Return [X, Y] of the center of cell containing provided text 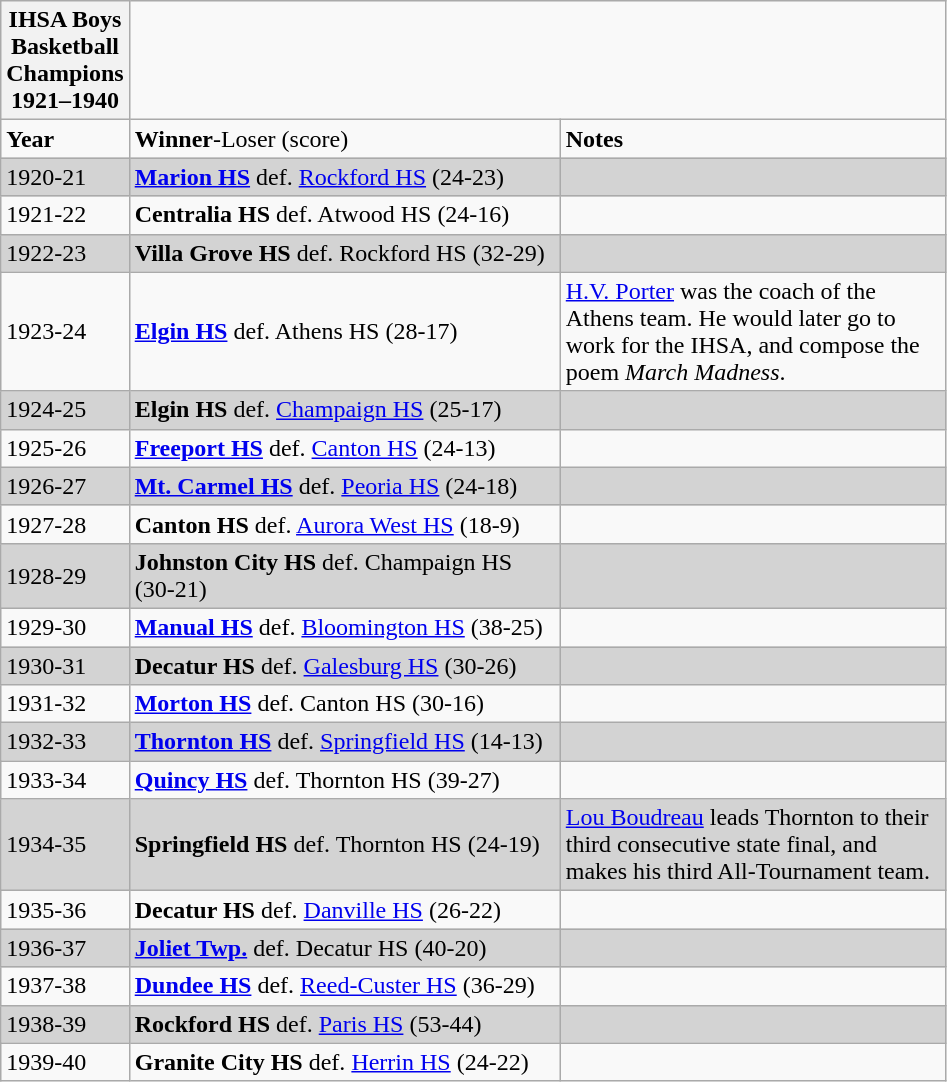
1923-24 [65, 332]
Elgin HS def. Athens HS (28-17) [344, 332]
Notes [753, 139]
Villa Grove HS def. Rockford HS (32-29) [344, 253]
Dundee HS def. Reed-Custer HS (36-29) [344, 986]
Rockford HS def. Paris HS (53-44) [344, 1024]
1937-38 [65, 986]
Lou Boudreau leads Thornton to their third consecutive state final, and makes his third All-Tournament team. [753, 845]
Joliet Twp. def. Decatur HS (40-20) [344, 948]
1921-22 [65, 215]
Elgin HS def. Champaign HS (25-17) [344, 410]
Quincy HS def. Thornton HS (39-27) [344, 780]
Canton HS def. Aurora West HS (18-9) [344, 524]
1920-21 [65, 177]
1927-28 [65, 524]
Decatur HS def. Galesburg HS (30-26) [344, 665]
Springfield HS def. Thornton HS (24-19) [344, 845]
1928-29 [65, 576]
1924-25 [65, 410]
Year [65, 139]
IHSA Boys Basketball Champions 1921–1940 [65, 60]
Freeport HS def. Canton HS (24-13) [344, 448]
H.V. Porter was the coach of the Athens team. He would later go to work for the IHSA, and compose the poem March Madness. [753, 332]
Manual HS def. Bloomington HS (38-25) [344, 627]
1935-36 [65, 910]
1939-40 [65, 1062]
Granite City HS def. Herrin HS (24-22) [344, 1062]
Mt. Carmel HS def. Peoria HS (24-18) [344, 486]
1934-35 [65, 845]
Johnston City HS def. Champaign HS (30-21) [344, 576]
1922-23 [65, 253]
Winner-Loser (score) [344, 139]
1932-33 [65, 742]
1930-31 [65, 665]
Morton HS def. Canton HS (30-16) [344, 704]
1926-27 [65, 486]
1936-37 [65, 948]
1933-34 [65, 780]
1938-39 [65, 1024]
Thornton HS def. Springfield HS (14-13) [344, 742]
1929-30 [65, 627]
1925-26 [65, 448]
Centralia HS def. Atwood HS (24-16) [344, 215]
1931-32 [65, 704]
Marion HS def. Rockford HS (24-23) [344, 177]
Decatur HS def. Danville HS (26-22) [344, 910]
